Output the [X, Y] coordinate of the center of the cell containing the given text.  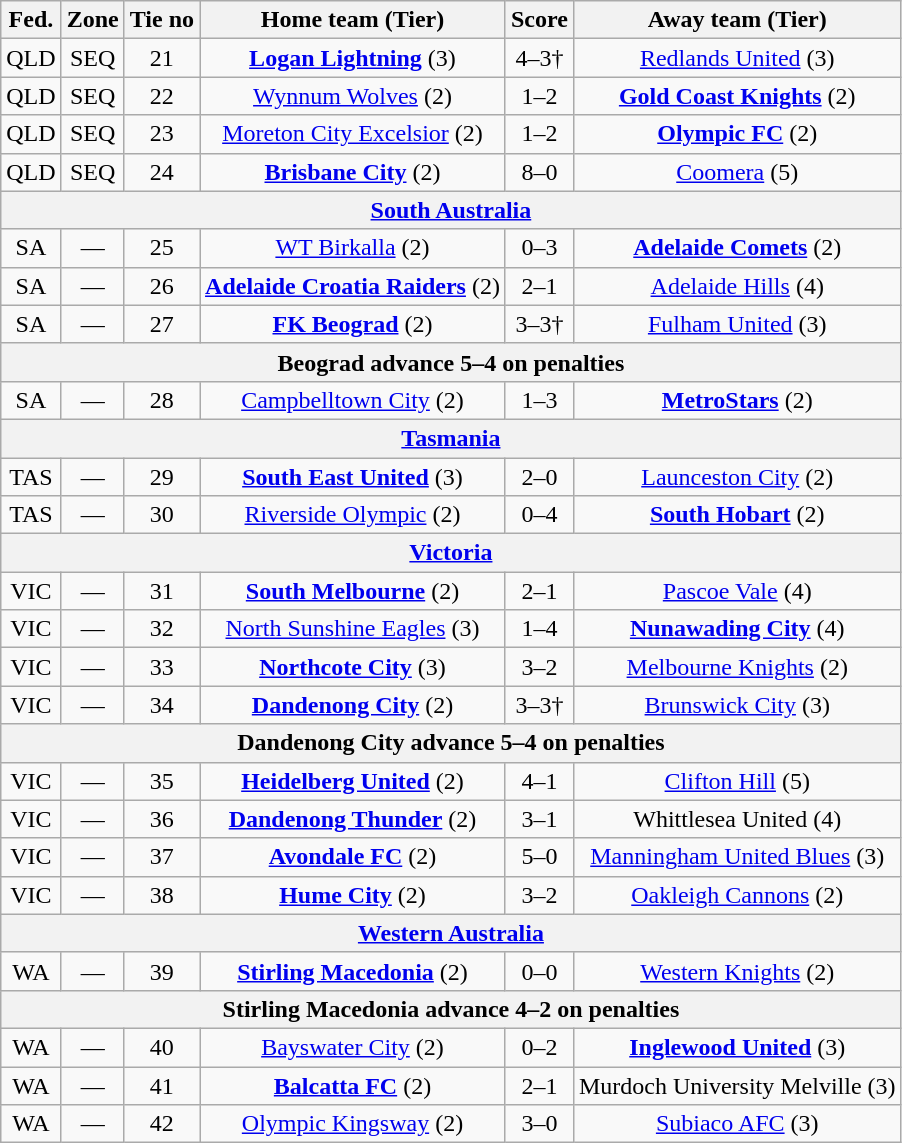
Northcote City (3) [353, 667]
Tasmania [451, 438]
Western Australia [451, 933]
41 [162, 1085]
Victoria [451, 553]
40 [162, 1047]
Beograd advance 5–4 on penalties [451, 362]
Dandenong City (2) [353, 705]
39 [162, 971]
South Melbourne (2) [353, 591]
Manningham United Blues (3) [737, 857]
42 [162, 1124]
38 [162, 895]
WT Birkalla (2) [353, 248]
North Sunshine Eagles (3) [353, 629]
South East United (3) [353, 477]
Home team (Tier) [353, 20]
26 [162, 286]
35 [162, 781]
5–0 [539, 857]
Western Knights (2) [737, 971]
24 [162, 172]
MetroStars (2) [737, 400]
Moreton City Excelsior (2) [353, 134]
FK Beograd (2) [353, 324]
Launceston City (2) [737, 477]
Whittlesea United (4) [737, 819]
0–4 [539, 515]
Nunawading City (4) [737, 629]
Away team (Tier) [737, 20]
Adelaide Hills (4) [737, 286]
Fed. [31, 20]
Riverside Olympic (2) [353, 515]
0–2 [539, 1047]
21 [162, 58]
Dandenong Thunder (2) [353, 819]
Brisbane City (2) [353, 172]
Stirling Macedonia advance 4–2 on penalties [451, 1009]
32 [162, 629]
Gold Coast Knights (2) [737, 96]
Redlands United (3) [737, 58]
4–3† [539, 58]
Subiaco AFC (3) [737, 1124]
0–0 [539, 971]
Wynnum Wolves (2) [353, 96]
31 [162, 591]
Olympic FC (2) [737, 134]
33 [162, 667]
Score [539, 20]
Balcatta FC (2) [353, 1085]
Adelaide Comets (2) [737, 248]
Olympic Kingsway (2) [353, 1124]
Inglewood United (3) [737, 1047]
Dandenong City advance 5–4 on penalties [451, 743]
36 [162, 819]
Tie no [162, 20]
29 [162, 477]
27 [162, 324]
Bayswater City (2) [353, 1047]
South Hobart (2) [737, 515]
34 [162, 705]
Murdoch University Melville (3) [737, 1085]
Coomera (5) [737, 172]
Fulham United (3) [737, 324]
28 [162, 400]
Adelaide Croatia Raiders (2) [353, 286]
3–0 [539, 1124]
Hume City (2) [353, 895]
30 [162, 515]
Heidelberg United (2) [353, 781]
Brunswick City (3) [737, 705]
Clifton Hill (5) [737, 781]
3–1 [539, 819]
South Australia [451, 210]
Campbelltown City (2) [353, 400]
37 [162, 857]
4–1 [539, 781]
2–0 [539, 477]
Logan Lightning (3) [353, 58]
Melbourne Knights (2) [737, 667]
22 [162, 96]
Stirling Macedonia (2) [353, 971]
Zone [92, 20]
Oakleigh Cannons (2) [737, 895]
25 [162, 248]
0–3 [539, 248]
23 [162, 134]
1–4 [539, 629]
8–0 [539, 172]
1–3 [539, 400]
Avondale FC (2) [353, 857]
Pascoe Vale (4) [737, 591]
